Search for the cell housing the specified text and yield its (x, y) center coordinate. 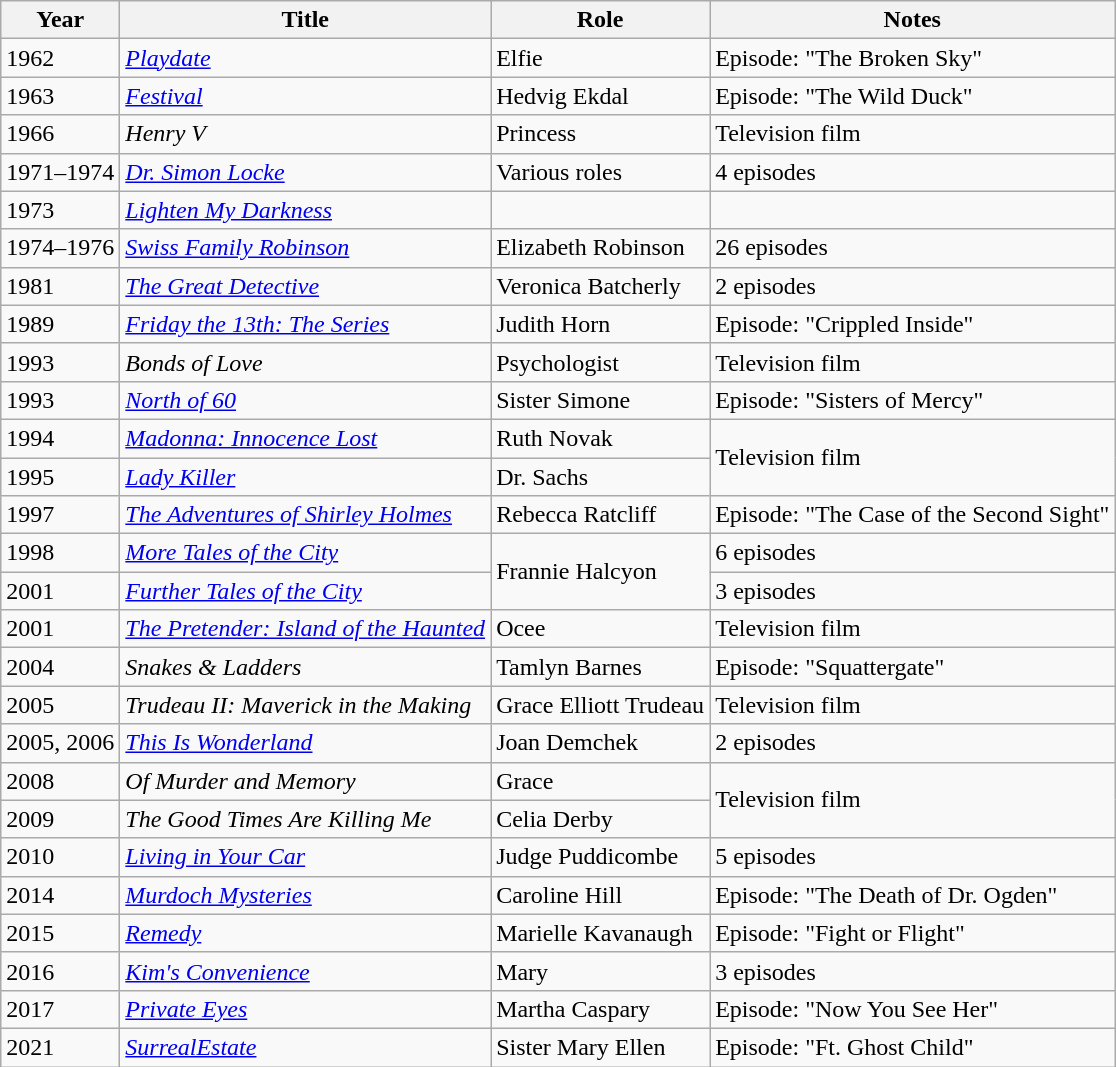
Remedy (306, 933)
Marielle Kavanaugh (600, 933)
Episode: "The Wild Duck" (912, 96)
1966 (60, 134)
Swiss Family Robinson (306, 248)
2015 (60, 933)
Dr. Simon Locke (306, 172)
Judith Horn (600, 324)
1994 (60, 438)
Murdoch Mysteries (306, 895)
Lady Killer (306, 477)
Further Tales of the City (306, 591)
Judge Puddicombe (600, 857)
1963 (60, 96)
Role (600, 20)
4 episodes (912, 172)
Kim's Convenience (306, 971)
Episode: "Crippled Inside" (912, 324)
More Tales of the City (306, 553)
Dr. Sachs (600, 477)
26 episodes (912, 248)
Madonna: Innocence Lost (306, 438)
2004 (60, 667)
Trudeau II: Maverick in the Making (306, 705)
5 episodes (912, 857)
Veronica Batcherly (600, 286)
Ocee (600, 629)
Grace Elliott Trudeau (600, 705)
Martha Caspary (600, 1009)
1971–1974 (60, 172)
Grace (600, 781)
Snakes & Ladders (306, 667)
Elfie (600, 58)
Episode: "Sisters of Mercy" (912, 400)
Tamlyn Barnes (600, 667)
1997 (60, 515)
Hedvig Ekdal (600, 96)
2008 (60, 781)
Psychologist (600, 362)
Sister Mary Ellen (600, 1047)
Mary (600, 971)
6 episodes (912, 553)
Festival (306, 96)
The Great Detective (306, 286)
Joan Demchek (600, 743)
Lighten My Darkness (306, 210)
2010 (60, 857)
Episode: "Fight or Flight" (912, 933)
The Pretender: Island of the Haunted (306, 629)
Henry V (306, 134)
Rebecca Ratcliff (600, 515)
2014 (60, 895)
Private Eyes (306, 1009)
Episode: "The Case of the Second Sight" (912, 515)
1989 (60, 324)
2009 (60, 819)
Bonds of Love (306, 362)
SurrealEstate (306, 1047)
Notes (912, 20)
Episode: "The Broken Sky" (912, 58)
Celia Derby (600, 819)
Living in Your Car (306, 857)
1973 (60, 210)
Various roles (600, 172)
Title (306, 20)
2017 (60, 1009)
Caroline Hill (600, 895)
North of 60 (306, 400)
2016 (60, 971)
2005 (60, 705)
Elizabeth Robinson (600, 248)
2005, 2006 (60, 743)
Sister Simone (600, 400)
Friday the 13th: The Series (306, 324)
Ruth Novak (600, 438)
1962 (60, 58)
Of Murder and Memory (306, 781)
Playdate (306, 58)
The Adventures of Shirley Holmes (306, 515)
1995 (60, 477)
Episode: "The Death of Dr. Ogden" (912, 895)
1998 (60, 553)
1981 (60, 286)
1974–1976 (60, 248)
Princess (600, 134)
2021 (60, 1047)
The Good Times Are Killing Me (306, 819)
Year (60, 20)
Episode: "Squattergate" (912, 667)
Episode: "Now You See Her" (912, 1009)
Episode: "Ft. Ghost Child" (912, 1047)
This Is Wonderland (306, 743)
Frannie Halcyon (600, 572)
